Capture the cell that displays the provided text and extract its (X, Y) central coordinate. 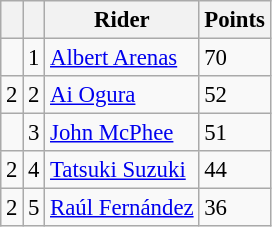
70 (234, 58)
Ai Ogura (122, 95)
44 (234, 170)
Albert Arenas (122, 58)
51 (234, 133)
John McPhee (122, 133)
Rider (122, 20)
5 (34, 208)
Points (234, 20)
4 (34, 170)
Raúl Fernández (122, 208)
52 (234, 95)
36 (234, 208)
1 (34, 58)
3 (34, 133)
Tatsuki Suzuki (122, 170)
